Identify which cell holds the provided text, then report its [x, y] central coordinate. 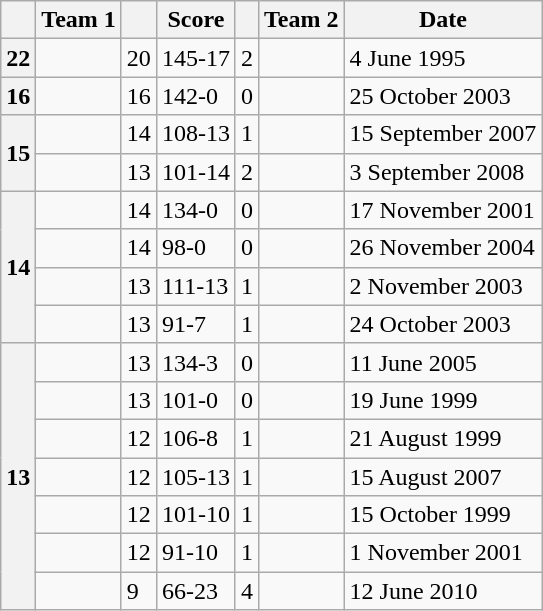
134-0 [196, 210]
9 [138, 591]
1 November 2001 [443, 553]
22 [18, 58]
26 November 2004 [443, 248]
134-3 [196, 362]
108-13 [196, 134]
101-14 [196, 172]
106-8 [196, 438]
15 October 1999 [443, 515]
91-10 [196, 553]
Score [196, 20]
12 June 2010 [443, 591]
Team 1 [79, 20]
3 September 2008 [443, 172]
111-13 [196, 286]
15 August 2007 [443, 477]
2 November 2003 [443, 286]
21 August 1999 [443, 438]
17 November 2001 [443, 210]
Team 2 [302, 20]
4 [246, 591]
Date [443, 20]
20 [138, 58]
66-23 [196, 591]
15 September 2007 [443, 134]
19 June 1999 [443, 400]
15 [18, 153]
24 October 2003 [443, 324]
98-0 [196, 248]
105-13 [196, 477]
145-17 [196, 58]
142-0 [196, 96]
91-7 [196, 324]
101-10 [196, 515]
4 June 1995 [443, 58]
25 October 2003 [443, 96]
101-0 [196, 400]
11 June 2005 [443, 362]
